Search for the cell housing the specified text and yield its [x, y] center coordinate. 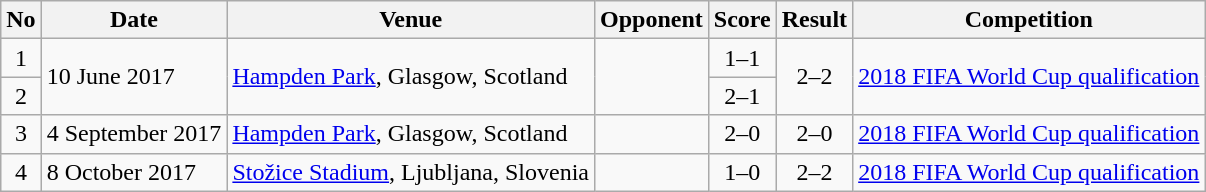
1–1 [742, 58]
Opponent [652, 20]
Date [134, 20]
10 June 2017 [134, 77]
No [21, 20]
4 September 2017 [134, 134]
1 [21, 58]
4 [21, 172]
8 October 2017 [134, 172]
Score [742, 20]
Venue [411, 20]
Competition [1029, 20]
2 [21, 96]
3 [21, 134]
1–0 [742, 172]
Result [814, 20]
2–1 [742, 96]
Stožice Stadium, Ljubljana, Slovenia [411, 172]
